Locate the cell with the specified text and output its [X, Y] center coordinate. 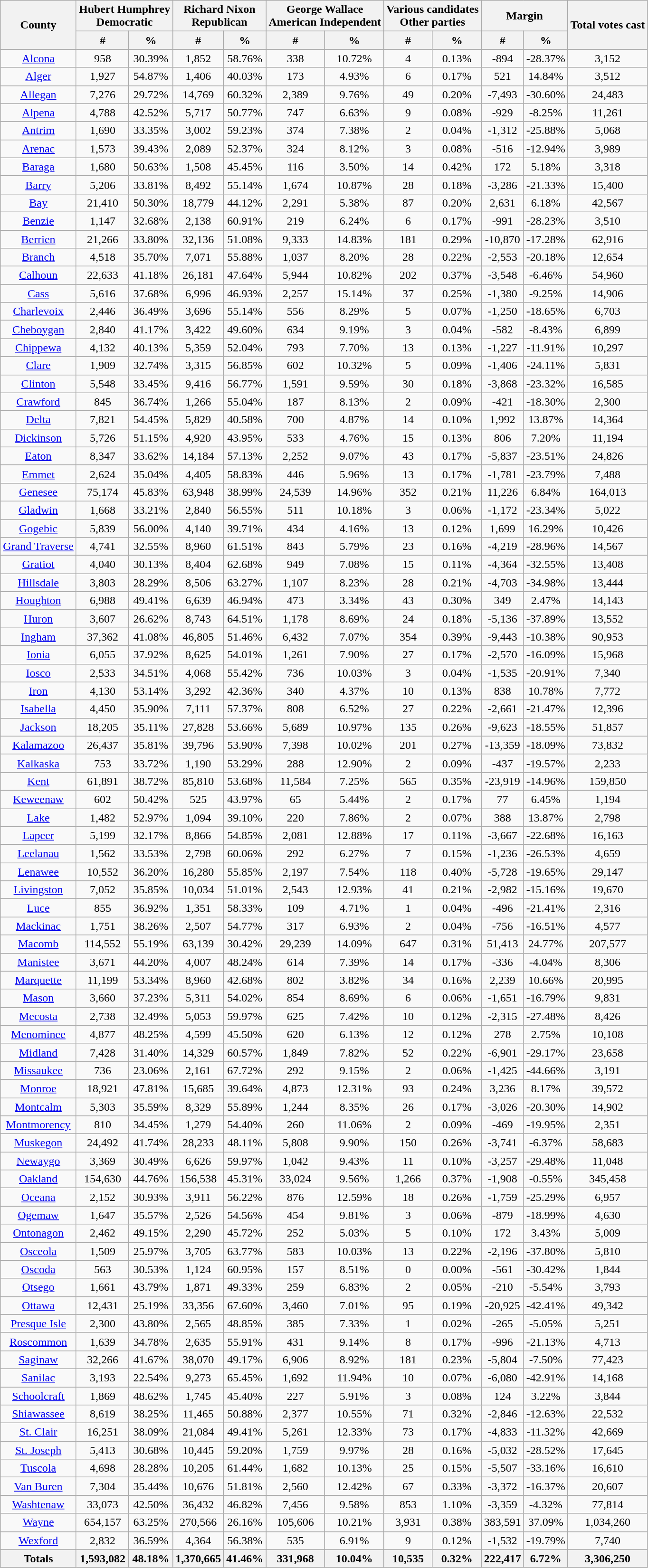
46.82% [245, 1504]
30.13% [151, 565]
352 [409, 492]
Osceola [38, 1251]
-2,661 [503, 709]
42,669 [608, 1432]
843 [295, 547]
Cass [38, 293]
Richard NixonRepublican [219, 16]
10.13% [354, 1468]
49 [409, 94]
2,507 [199, 926]
7,456 [295, 1504]
46.94% [245, 601]
52 [409, 1052]
-21.33% [545, 185]
14,567 [608, 547]
-14.96% [545, 781]
71 [409, 1414]
16,610 [608, 1468]
-469 [503, 1125]
6,988 [103, 601]
6,703 [608, 312]
10.82% [354, 275]
Lenawee [38, 872]
511 [295, 510]
60.57% [245, 1052]
67.60% [245, 1305]
24,483 [608, 94]
-421 [503, 402]
3,660 [103, 998]
4.16% [354, 529]
0.31% [457, 944]
Clare [38, 366]
63.77% [245, 1251]
10,535 [409, 1559]
11,048 [608, 1161]
-5,136 [503, 619]
1,351 [199, 908]
12.42% [354, 1486]
10.78% [545, 691]
-3,667 [503, 836]
Genesee [38, 492]
-10.38% [545, 637]
219 [295, 221]
222,417 [503, 1559]
63.27% [245, 583]
6,899 [608, 330]
-3,741 [503, 1143]
5,831 [608, 366]
14.84% [545, 76]
90,953 [608, 637]
7.01% [354, 1305]
5,810 [608, 1251]
-265 [503, 1323]
10,108 [608, 1034]
30.68% [151, 1450]
-21.47% [545, 709]
33,024 [295, 1179]
1,194 [608, 799]
2,565 [199, 1323]
6,957 [608, 1197]
1,042 [295, 1161]
7.39% [354, 962]
8.12% [354, 149]
806 [503, 438]
3,236 [503, 1088]
48.85% [245, 1323]
8.20% [354, 257]
35.04% [151, 474]
252 [295, 1233]
30.42% [245, 944]
3.22% [545, 1396]
5.91% [354, 1396]
35.81% [151, 745]
30.93% [151, 1197]
13,552 [608, 619]
5,726 [103, 438]
35.44% [151, 1486]
1,124 [199, 1269]
11,226 [503, 492]
324 [295, 149]
33.72% [151, 763]
14,769 [199, 94]
51.81% [245, 1486]
32.17% [151, 836]
1,593,082 [103, 1559]
753 [103, 763]
Eaton [38, 456]
67.72% [245, 1070]
Tuscola [38, 1468]
-2,982 [503, 890]
-991 [503, 221]
44.76% [151, 1179]
53.29% [245, 763]
227 [295, 1396]
32.55% [151, 547]
2,257 [295, 293]
Crawford [38, 402]
7.42% [354, 1016]
Totals [38, 1559]
21,410 [103, 203]
354 [409, 637]
-4.32% [545, 1504]
-582 [503, 330]
8,306 [608, 962]
4,877 [103, 1034]
3,318 [608, 167]
6,906 [295, 1360]
5.79% [354, 547]
-1,781 [503, 474]
24,539 [295, 492]
18,779 [199, 203]
40.13% [151, 348]
-25.88% [545, 131]
37.09% [545, 1522]
1,869 [103, 1396]
39.43% [151, 149]
22.54% [151, 1378]
Marquette [38, 980]
Midland [38, 1052]
11,465 [199, 1414]
-42.41% [545, 1305]
43.97% [245, 799]
75,174 [103, 492]
41.74% [151, 1143]
614 [295, 962]
5,548 [103, 384]
-19.65% [545, 872]
5.18% [545, 167]
29,239 [295, 944]
50.63% [151, 167]
Luce [38, 908]
8 [409, 1341]
-0.55% [545, 1179]
12.59% [354, 1197]
-28.96% [545, 547]
3,460 [295, 1305]
3,306,250 [608, 1559]
8.92% [354, 1360]
-1,406 [503, 366]
24,492 [103, 1143]
54.56% [245, 1215]
124 [503, 1396]
13,444 [608, 583]
35.90% [151, 709]
5,359 [199, 348]
Charlevoix [38, 312]
34.45% [151, 1125]
7 [409, 854]
48.11% [245, 1143]
32.68% [151, 221]
8,625 [199, 655]
-13,359 [503, 745]
109 [295, 908]
-4,364 [503, 565]
Saginaw [38, 1360]
9,333 [295, 239]
0.24% [457, 1088]
47.64% [245, 275]
521 [503, 76]
39.64% [245, 1088]
10,426 [608, 529]
259 [295, 1287]
3,696 [199, 312]
5,717 [199, 113]
9,273 [199, 1378]
6.24% [354, 221]
563 [103, 1269]
-25.29% [545, 1197]
2,161 [199, 1070]
9,831 [608, 998]
1,147 [103, 221]
2,543 [295, 890]
8.13% [354, 402]
26.62% [151, 619]
1,591 [295, 384]
46.93% [245, 293]
556 [295, 312]
-561 [503, 1269]
49,342 [608, 1305]
1,037 [295, 257]
33.35% [151, 131]
18,921 [103, 1088]
Chippewa [38, 348]
Ionia [38, 655]
Mackinac [38, 926]
11.06% [354, 1125]
1,759 [295, 1450]
3,989 [608, 149]
County [38, 25]
-2,846 [503, 1414]
-29.48% [545, 1161]
114,552 [103, 944]
33.45% [151, 384]
-6.46% [545, 275]
45.50% [245, 1034]
-9,623 [503, 727]
0.42% [457, 167]
4,599 [199, 1034]
36.92% [151, 908]
43.95% [245, 438]
46,805 [199, 637]
2,832 [103, 1540]
4,630 [608, 1215]
50.30% [151, 203]
48.18% [151, 1559]
802 [295, 980]
64.51% [245, 619]
3,193 [103, 1378]
-23.79% [545, 474]
51.46% [245, 637]
533 [295, 438]
9.19% [354, 330]
73,832 [608, 745]
1,244 [295, 1107]
1,927 [103, 76]
36.74% [151, 402]
3,607 [103, 619]
Dickinson [38, 438]
446 [295, 474]
6.72% [545, 1559]
0.35% [457, 781]
7,111 [199, 709]
Hillsdale [38, 583]
-16.37% [545, 1486]
374 [295, 131]
1,370,665 [199, 1559]
Roscommon [38, 1341]
12.33% [354, 1432]
-879 [503, 1215]
6.27% [354, 854]
Livingston [38, 890]
3.50% [354, 167]
-18.30% [545, 402]
6.83% [354, 1287]
-15.16% [545, 890]
118 [409, 872]
54.45% [151, 420]
-11.32% [545, 1432]
37.92% [151, 655]
-5,804 [503, 1360]
0.02% [457, 1323]
Ottawa [38, 1305]
22,633 [103, 275]
-6,901 [503, 1052]
5,311 [199, 998]
1,668 [103, 510]
431 [295, 1341]
-929 [503, 113]
10.04% [354, 1559]
2,138 [199, 221]
10,297 [608, 348]
220 [295, 817]
16,280 [199, 872]
9.14% [354, 1341]
-20.18% [545, 257]
331,968 [295, 1559]
855 [103, 908]
-23.51% [545, 456]
634 [295, 330]
3,315 [199, 366]
454 [295, 1215]
8,506 [199, 583]
35.70% [151, 257]
-30.60% [545, 94]
37 [409, 293]
-996 [503, 1341]
49.17% [245, 1360]
53.34% [151, 980]
-10,870 [503, 239]
-24.11% [545, 366]
Ontonagon [38, 1233]
4,040 [103, 565]
4,068 [199, 673]
-4,219 [503, 547]
11,584 [295, 781]
51,413 [503, 944]
5,303 [103, 1107]
11.94% [354, 1378]
52.97% [151, 817]
0.33% [457, 1486]
48.24% [245, 962]
535 [295, 1540]
56.85% [245, 366]
38.09% [151, 1432]
-11.91% [545, 348]
Muskegon [38, 1143]
8.17% [545, 1088]
1,674 [295, 185]
55.85% [245, 872]
-23,919 [503, 781]
4.87% [354, 420]
Kalkaska [38, 763]
35.85% [151, 890]
0 [409, 1269]
Alcona [38, 58]
-8.43% [545, 330]
Clinton [38, 384]
26,181 [199, 275]
51.15% [151, 438]
-29.17% [545, 1052]
7.70% [354, 348]
33.62% [151, 456]
700 [295, 420]
11 [409, 1161]
14,143 [608, 601]
41.08% [151, 637]
26 [409, 1107]
24 [409, 619]
Barry [38, 185]
Kalamazoo [38, 745]
654,157 [103, 1522]
23 [409, 547]
-1,172 [503, 510]
5,053 [199, 1016]
16.29% [545, 529]
4,405 [199, 474]
34.78% [151, 1341]
4.37% [354, 691]
-18.09% [545, 745]
4,577 [608, 926]
6,996 [199, 293]
14,168 [608, 1378]
65 [295, 799]
1,745 [199, 1396]
-1,227 [503, 348]
7.82% [354, 1052]
53.14% [151, 691]
-16.79% [545, 998]
-516 [503, 149]
40.03% [245, 76]
2,635 [199, 1341]
0.39% [457, 637]
4.93% [354, 76]
55.19% [151, 944]
63,948 [199, 492]
1,852 [199, 58]
18 [409, 1197]
-19.95% [545, 1125]
42.52% [151, 113]
3,512 [608, 76]
-19.57% [545, 763]
157 [295, 1269]
26.16% [245, 1522]
7,740 [608, 1540]
-1,532 [503, 1540]
8,347 [103, 456]
345,458 [608, 1179]
8,619 [103, 1414]
21,266 [103, 239]
Houghton [38, 601]
0.19% [457, 1305]
10,034 [199, 890]
2,377 [295, 1414]
3,803 [103, 583]
-336 [503, 962]
-26.53% [545, 854]
13,408 [608, 565]
53.66% [245, 727]
33.21% [151, 510]
4,140 [199, 529]
-18.99% [545, 1215]
1,680 [103, 167]
5,616 [103, 293]
Gratiot [38, 565]
10.66% [545, 980]
2,351 [608, 1125]
1,909 [103, 366]
45.72% [245, 1233]
202 [409, 275]
29,147 [608, 872]
-37.89% [545, 619]
14.09% [354, 944]
51,857 [608, 727]
1,992 [503, 420]
2,462 [103, 1233]
8,404 [199, 565]
159,850 [608, 781]
14.96% [354, 492]
7.86% [354, 817]
Alger [38, 76]
41.46% [245, 1559]
60.32% [245, 94]
385 [295, 1323]
55.04% [245, 402]
5,022 [608, 510]
-210 [503, 1287]
876 [295, 1197]
-756 [503, 926]
60.06% [245, 854]
Jackson [38, 727]
7,488 [608, 474]
949 [295, 565]
2,089 [199, 149]
Gogebic [38, 529]
1,562 [103, 854]
4.71% [354, 908]
60.91% [245, 221]
15,968 [608, 655]
2,316 [608, 908]
Margin [524, 16]
Bay [38, 203]
33.80% [151, 239]
54.77% [245, 926]
5.44% [354, 799]
11,261 [608, 113]
Arenac [38, 149]
10.32% [354, 366]
38.26% [151, 926]
Iosco [38, 673]
525 [199, 799]
6.52% [354, 709]
38.72% [151, 781]
42.50% [151, 1504]
6.18% [545, 203]
Mecosta [38, 1016]
-1,250 [503, 312]
Otsego [38, 1287]
7.38% [354, 131]
9.97% [354, 1450]
5,944 [295, 275]
57.13% [245, 456]
747 [295, 113]
6.84% [545, 492]
50.88% [245, 1414]
St. Joseph [38, 1450]
1,751 [103, 926]
434 [295, 529]
55.91% [245, 1341]
173 [295, 76]
349 [503, 601]
1,508 [199, 167]
8,866 [199, 836]
-23.34% [545, 510]
36.20% [151, 872]
2,290 [199, 1233]
-6.37% [545, 1143]
12,431 [103, 1305]
10.55% [354, 1414]
4,450 [103, 709]
-3,868 [503, 384]
2,389 [295, 94]
30.53% [151, 1269]
2,533 [103, 673]
Mason [38, 998]
388 [503, 817]
58,683 [608, 1143]
1.10% [457, 1504]
8.23% [354, 583]
7,276 [103, 94]
54.87% [151, 76]
60.95% [245, 1269]
260 [295, 1125]
Lake [38, 817]
35.11% [151, 727]
-16.51% [545, 926]
45.45% [245, 167]
67 [409, 1486]
1,094 [199, 817]
14,364 [608, 420]
4.76% [354, 438]
808 [295, 709]
87 [409, 203]
-8.25% [545, 113]
1,573 [103, 149]
3,422 [199, 330]
Huron [38, 619]
30.39% [151, 58]
0.23% [457, 1360]
0.00% [457, 1269]
-20.91% [545, 673]
2,560 [295, 1486]
44.20% [151, 962]
3,369 [103, 1161]
5,261 [295, 1432]
14,902 [608, 1107]
38,070 [199, 1360]
317 [295, 926]
Emmet [38, 474]
15.14% [354, 293]
3.82% [354, 980]
5,009 [608, 1233]
2,526 [199, 1215]
39.10% [245, 817]
383,591 [503, 1522]
7,398 [295, 745]
4,741 [103, 547]
12,396 [608, 709]
620 [295, 1034]
6.63% [354, 113]
49.15% [151, 1233]
45.83% [151, 492]
Cheboygan [38, 330]
1,261 [295, 655]
8.51% [354, 1269]
Newaygo [38, 1161]
8,426 [608, 1016]
2,081 [295, 836]
116 [295, 167]
201 [409, 745]
42.36% [245, 691]
154,630 [103, 1179]
Missaukee [38, 1070]
-37.80% [545, 1251]
12.90% [354, 763]
-2,315 [503, 1016]
28.29% [151, 583]
35.57% [151, 1215]
23.06% [151, 1070]
-2,553 [503, 257]
Washtenaw [38, 1504]
38.99% [245, 492]
39,572 [608, 1088]
29.72% [151, 94]
Branch [38, 257]
-21.41% [545, 908]
73 [409, 1432]
1,509 [103, 1251]
Presque Isle [38, 1323]
25.19% [151, 1305]
0.05% [457, 1287]
6,639 [199, 601]
27,828 [199, 727]
-12.63% [545, 1414]
8,492 [199, 185]
16,585 [608, 384]
52.37% [245, 149]
1,682 [295, 1468]
63.25% [151, 1522]
-23.32% [545, 384]
Baraga [38, 167]
-17.28% [545, 239]
55.89% [245, 1107]
16,163 [608, 836]
7,821 [103, 420]
Ingham [38, 637]
25 [409, 1468]
53.90% [245, 745]
42,567 [608, 203]
3,292 [199, 691]
3,510 [608, 221]
3,002 [199, 131]
63,139 [199, 944]
7.54% [354, 872]
5,808 [295, 1143]
-1,759 [503, 1197]
9.76% [354, 94]
-5,728 [503, 872]
Berrien [38, 239]
36.59% [151, 1540]
1,849 [295, 1052]
3.43% [545, 1233]
Antrim [38, 131]
24.77% [545, 944]
Monroe [38, 1088]
51.08% [245, 239]
41.18% [151, 275]
49.33% [245, 1287]
7.90% [354, 655]
-6,080 [503, 1378]
4,788 [103, 113]
36,432 [199, 1504]
56.22% [245, 1197]
2,252 [295, 456]
4,659 [608, 854]
45.40% [245, 1396]
187 [295, 402]
-1,312 [503, 131]
-30.42% [545, 1269]
7.07% [354, 637]
-3,026 [503, 1107]
-2,570 [503, 655]
6.45% [545, 799]
8.29% [354, 312]
39.71% [245, 529]
0.25% [457, 293]
50.77% [245, 113]
12.93% [354, 890]
-28.37% [545, 58]
4,873 [295, 1088]
5,251 [608, 1323]
10,676 [199, 1486]
5,199 [103, 836]
7.25% [354, 781]
10.21% [354, 1522]
36.49% [151, 312]
Various candidatesOther parties [433, 16]
2,631 [503, 203]
47.81% [151, 1088]
65.45% [245, 1378]
77 [503, 799]
0.38% [457, 1522]
58.83% [245, 474]
-496 [503, 908]
53.68% [245, 781]
845 [103, 402]
5,839 [103, 529]
52.04% [245, 348]
-18.65% [545, 312]
62.68% [245, 565]
1,034,260 [608, 1522]
1,639 [103, 1341]
0.29% [457, 239]
12.31% [354, 1088]
5,689 [295, 727]
31.40% [151, 1052]
-7.50% [545, 1360]
9.81% [354, 1215]
Menominee [38, 1034]
7.33% [354, 1323]
0.30% [457, 601]
270,566 [199, 1522]
-5.54% [545, 1287]
-33.16% [545, 1468]
9.59% [354, 384]
7,340 [608, 673]
1,844 [608, 1269]
0.27% [457, 745]
-44.66% [545, 1070]
-3,257 [503, 1161]
30 [409, 384]
42.68% [245, 980]
-9,443 [503, 637]
Manistee [38, 962]
4,518 [103, 257]
38.25% [151, 1414]
24,826 [608, 456]
-1,425 [503, 1070]
-1,908 [503, 1179]
17,645 [608, 1450]
8,329 [199, 1107]
Grand Traverse [38, 547]
10,205 [199, 1468]
565 [409, 781]
41 [409, 890]
-34.98% [545, 583]
Shiawassee [38, 1414]
6,055 [103, 655]
7.20% [545, 438]
647 [409, 944]
-22.68% [545, 836]
2,233 [608, 763]
10.18% [354, 510]
12.88% [354, 836]
3,844 [608, 1396]
37,362 [103, 637]
10.02% [354, 745]
Delta [38, 420]
-437 [503, 763]
23,658 [608, 1052]
958 [103, 58]
37.23% [151, 998]
33.53% [151, 854]
5.38% [354, 203]
Keweenaw [38, 799]
288 [295, 763]
9,416 [199, 384]
35.59% [151, 1107]
37.68% [151, 293]
Lapeer [38, 836]
Leelanau [38, 854]
61.51% [245, 547]
30.49% [151, 1161]
7.08% [354, 565]
-16.09% [545, 655]
150 [409, 1143]
-5,507 [503, 1468]
43.80% [151, 1323]
3,793 [608, 1287]
32,266 [103, 1360]
-5,837 [503, 456]
2,738 [103, 1016]
164,013 [608, 492]
32,136 [199, 239]
625 [295, 1016]
20,607 [608, 1486]
Oakland [38, 1179]
1,871 [199, 1287]
54,960 [608, 275]
4,713 [608, 1341]
Allegan [38, 94]
0.40% [457, 872]
Wexford [38, 1540]
54.01% [245, 655]
9.58% [354, 1504]
11,194 [608, 438]
-20,925 [503, 1305]
62,916 [608, 239]
6,626 [199, 1161]
2,152 [103, 1197]
-3,372 [503, 1486]
Oceana [38, 1197]
9.43% [354, 1161]
-4.04% [545, 962]
-1,535 [503, 673]
55.88% [245, 257]
-20.30% [545, 1107]
33.81% [151, 185]
34.51% [151, 673]
338 [295, 58]
Oscoda [38, 1269]
95 [409, 1305]
Benzie [38, 221]
44.12% [245, 203]
5,068 [608, 131]
85,810 [199, 781]
9.56% [354, 1179]
2,624 [103, 474]
1,690 [103, 131]
1,692 [295, 1378]
34 [409, 980]
3.34% [354, 601]
-7,493 [503, 94]
105,606 [295, 1522]
3,705 [199, 1251]
1,279 [199, 1125]
54.40% [245, 1125]
12 [409, 1034]
5,206 [103, 185]
Kent [38, 781]
1,647 [103, 1215]
Iron [38, 691]
-4,833 [503, 1432]
58.76% [245, 58]
21,084 [199, 1432]
7,428 [103, 1052]
12,654 [608, 257]
-1,380 [503, 293]
17 [409, 836]
2.75% [545, 1034]
39,796 [199, 745]
4,698 [103, 1468]
57.37% [245, 709]
-5.05% [545, 1323]
1,482 [103, 817]
10,445 [199, 1450]
4,132 [103, 348]
Montmorency [38, 1125]
-3,286 [503, 185]
41.67% [151, 1360]
793 [295, 348]
2,446 [103, 312]
7,304 [103, 1486]
54.02% [245, 998]
278 [503, 1034]
5,829 [199, 420]
-42.91% [545, 1378]
8,743 [199, 619]
77,423 [608, 1360]
14.83% [354, 239]
7,772 [608, 691]
-5,032 [503, 1450]
41.17% [151, 330]
Montcalm [38, 1107]
Macomb [38, 944]
15,685 [199, 1088]
15,400 [608, 185]
59.20% [245, 1450]
33,073 [103, 1504]
Ogemaw [38, 1215]
-1,651 [503, 998]
7,071 [199, 257]
14,329 [199, 1052]
-894 [503, 58]
5.03% [354, 1233]
473 [295, 601]
28,233 [199, 1143]
43.79% [151, 1287]
3,191 [608, 1070]
Alpena [38, 113]
61,891 [103, 781]
25.97% [151, 1251]
-28.52% [545, 1450]
-19.79% [545, 1540]
1,107 [295, 583]
-27.48% [545, 1016]
583 [295, 1251]
16,251 [103, 1432]
48.25% [151, 1034]
26,437 [103, 745]
2,239 [503, 980]
3,911 [199, 1197]
56.55% [245, 510]
853 [409, 1504]
9.90% [354, 1143]
18,205 [103, 727]
4 [409, 58]
56.00% [151, 529]
14,184 [199, 456]
10,552 [103, 872]
55.42% [245, 673]
-32.55% [545, 565]
61.44% [245, 1468]
11,199 [103, 980]
207,577 [608, 944]
Sanilac [38, 1378]
32.49% [151, 1016]
4,364 [199, 1540]
George WallaceAmerican Independent [325, 16]
6.93% [354, 926]
93 [409, 1088]
St. Clair [38, 1432]
Schoolcraft [38, 1396]
156,538 [199, 1179]
-21.13% [545, 1341]
Total votes cast [608, 25]
40.58% [245, 420]
-2,196 [503, 1251]
838 [503, 691]
340 [295, 691]
2.47% [545, 601]
Van Buren [38, 1486]
135 [409, 727]
5.96% [354, 474]
6.91% [354, 1540]
-4,703 [503, 583]
3,152 [608, 58]
Gladwin [38, 510]
50.42% [151, 799]
14,906 [608, 293]
56.38% [245, 1540]
10.87% [354, 185]
6.13% [354, 1034]
7,052 [103, 890]
9.07% [354, 456]
3,931 [409, 1522]
48.62% [151, 1396]
Hubert HumphreyDemocratic [124, 16]
2,197 [295, 872]
1,406 [199, 76]
8.35% [354, 1107]
-28.23% [545, 221]
77,814 [608, 1504]
1,661 [103, 1287]
4,920 [199, 438]
33,356 [199, 1305]
22,532 [608, 1414]
-3,548 [503, 275]
-3,359 [503, 1504]
9.15% [354, 1070]
51.01% [245, 890]
58.33% [245, 908]
10.72% [354, 58]
4,007 [199, 962]
28.28% [151, 1468]
20,995 [608, 980]
854 [295, 998]
19,670 [608, 890]
5,413 [103, 1450]
4,130 [103, 691]
56.77% [245, 384]
1,699 [503, 529]
Wayne [38, 1522]
Isabella [38, 709]
6,432 [295, 637]
-1,236 [503, 854]
49.60% [245, 330]
10.97% [354, 727]
-12.94% [545, 149]
1,190 [199, 763]
Calhoun [38, 275]
59.23% [245, 131]
32.74% [151, 366]
2,291 [295, 203]
45.31% [245, 1179]
54.85% [245, 836]
-18.55% [545, 727]
3,671 [103, 962]
1,178 [295, 619]
-9.25% [545, 293]
810 [103, 1125]
